From the cell containing the given text, extract its center point as [X, Y] coordinate. 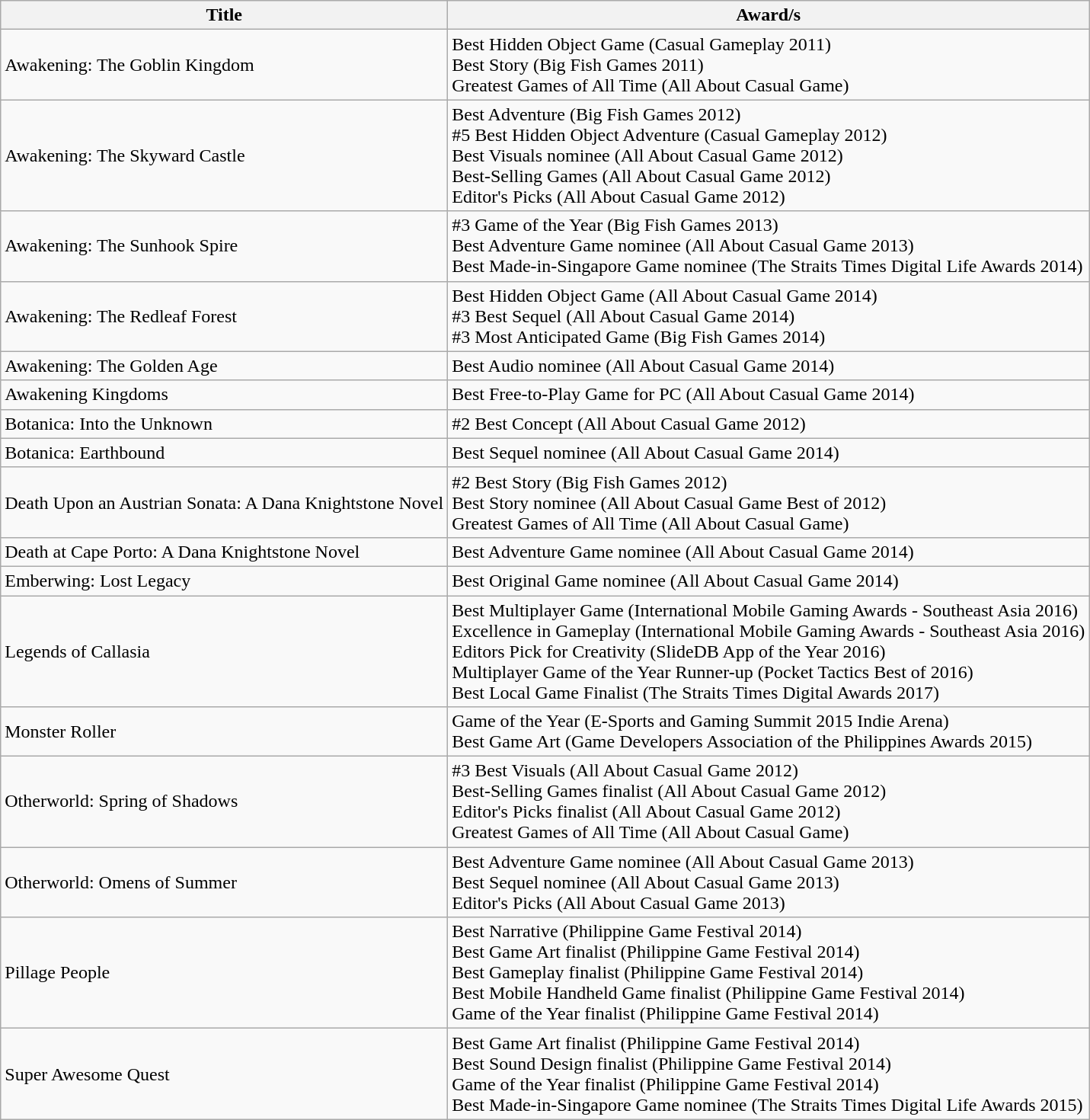
Best Hidden Object Game (All About Casual Game 2014)#3 Best Sequel (All About Casual Game 2014)#3 Most Anticipated Game (Big Fish Games 2014) [769, 316]
Title [224, 15]
Awakening: The Skyward Castle [224, 155]
Otherworld: Omens of Summer [224, 882]
Awakening Kingdoms [224, 395]
Awakening: The Redleaf Forest [224, 316]
Awakening: The Goblin Kingdom [224, 65]
Emberwing: Lost Legacy [224, 581]
Death Upon an Austrian Sonata: A Dana Knightstone Novel [224, 502]
Botanica: Into the Unknown [224, 424]
Legends of Callasia [224, 651]
Botanica: Earthbound [224, 453]
Best Original Game nominee (All About Casual Game 2014) [769, 581]
Best Free-to-Play Game for PC (All About Casual Game 2014) [769, 395]
#2 Best Concept (All About Casual Game 2012) [769, 424]
Awakening: The Sunhook Spire [224, 246]
Award/s [769, 15]
Best Adventure Game nominee (All About Casual Game 2013)Best Sequel nominee (All About Casual Game 2013)Editor's Picks (All About Casual Game 2013) [769, 882]
Monster Roller [224, 731]
Best Audio nominee (All About Casual Game 2014) [769, 366]
Super Awesome Quest [224, 1074]
Pillage People [224, 973]
Otherworld: Spring of Shadows [224, 802]
Awakening: The Golden Age [224, 366]
Best Hidden Object Game (Casual Gameplay 2011)Best Story (Big Fish Games 2011) Greatest Games of All Time (All About Casual Game) [769, 65]
Death at Cape Porto: A Dana Knightstone Novel [224, 552]
Best Adventure Game nominee (All About Casual Game 2014) [769, 552]
Best Sequel nominee (All About Casual Game 2014) [769, 453]
#2 Best Story (Big Fish Games 2012)Best Story nominee (All About Casual Game Best of 2012)Greatest Games of All Time (All About Casual Game) [769, 502]
Game of the Year (E-Sports and Gaming Summit 2015 Indie Arena)Best Game Art (Game Developers Association of the Philippines Awards 2015) [769, 731]
